Search for the cell housing the specified text and yield its [x, y] center coordinate. 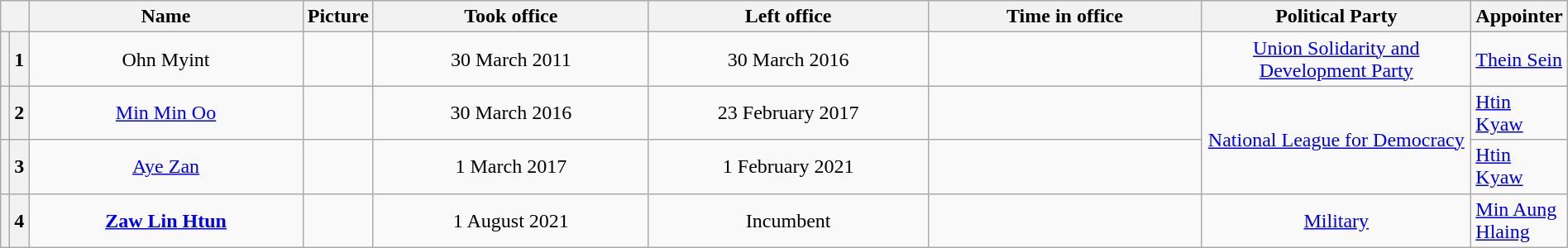
Union Solidarity and Development Party [1336, 60]
1 [20, 60]
Incumbent [788, 220]
3 [20, 167]
Name [165, 17]
1 February 2021 [788, 167]
Picture [337, 17]
Left office [788, 17]
Aye Zan [165, 167]
30 March 2011 [511, 60]
Took office [511, 17]
National League for Democracy [1336, 140]
Time in office [1065, 17]
Political Party [1336, 17]
1 August 2021 [511, 220]
4 [20, 220]
Ohn Myint [165, 60]
Appointer [1519, 17]
Zaw Lin Htun [165, 220]
2 [20, 112]
Thein Sein [1519, 60]
Min Min Oo [165, 112]
Military [1336, 220]
23 February 2017 [788, 112]
Min Aung Hlaing [1519, 220]
1 March 2017 [511, 167]
